Return (x, y) of the center of cell containing provided text 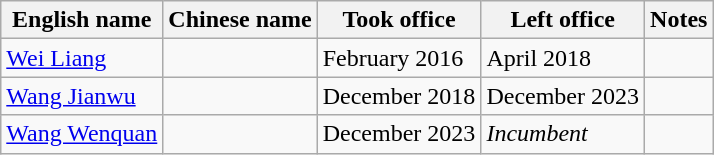
April 2018 (563, 58)
Took office (399, 20)
Incumbent (563, 134)
Chinese name (240, 20)
Notes (679, 20)
Wang Wenquan (82, 134)
February 2016 (399, 58)
English name (82, 20)
Wei Liang (82, 58)
December 2018 (399, 96)
Left office (563, 20)
Wang Jianwu (82, 96)
